Pinpoint the cell where the given text exists, returning its [X, Y] midpoint coordinate. 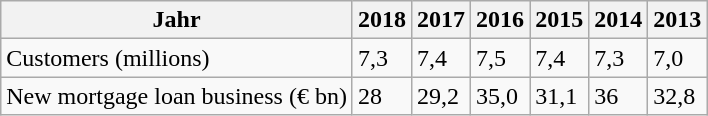
2018 [382, 20]
35,0 [500, 96]
2015 [560, 20]
2016 [500, 20]
Jahr [177, 20]
2017 [440, 20]
Customers (millions) [177, 58]
7,5 [500, 58]
28 [382, 96]
29,2 [440, 96]
32,8 [678, 96]
31,1 [560, 96]
7,0 [678, 58]
36 [618, 96]
2014 [618, 20]
New mortgage loan business (€ bn) [177, 96]
2013 [678, 20]
